Output the (X, Y) coordinate of the center of the cell containing the given text.  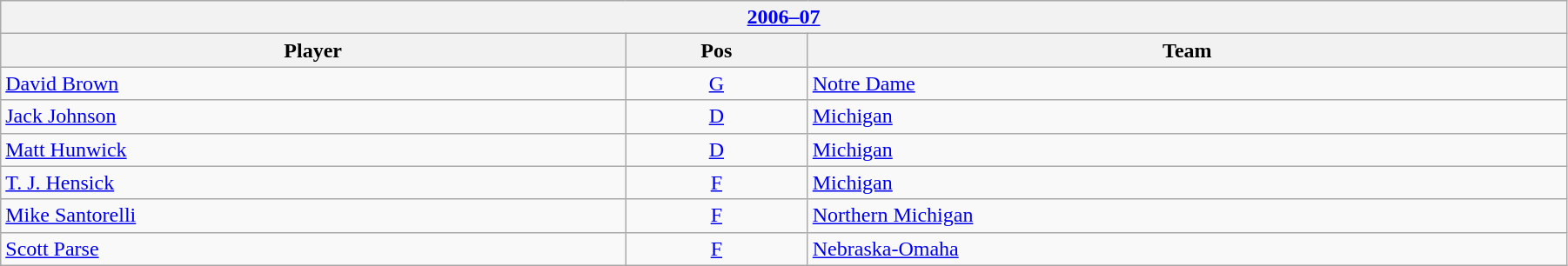
Team (1187, 50)
2006–07 (784, 17)
Matt Hunwick (313, 150)
Pos (716, 50)
Notre Dame (1187, 83)
T. J. Hensick (313, 183)
Mike Santorelli (313, 216)
G (716, 83)
Player (313, 50)
Northern Michigan (1187, 216)
David Brown (313, 83)
Scott Parse (313, 249)
Nebraska-Omaha (1187, 249)
Jack Johnson (313, 116)
